Determine the [x, y] coordinate at the center of the cell enclosing the given text.  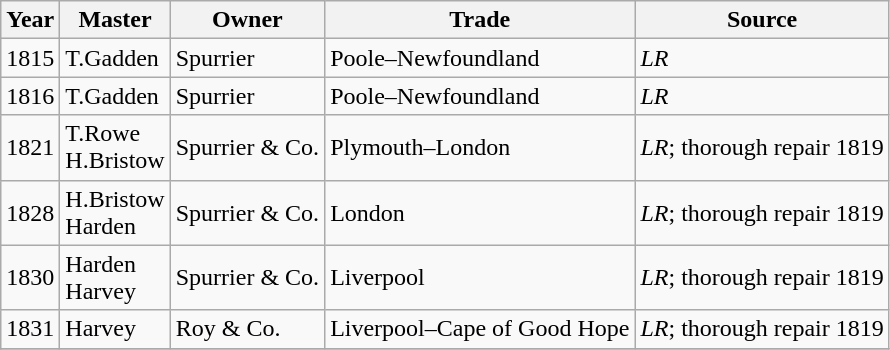
1830 [30, 278]
H.BristowHarden [115, 212]
1831 [30, 329]
1828 [30, 212]
Trade [480, 20]
Master [115, 20]
HardenHarvey [115, 278]
1815 [30, 58]
Source [762, 20]
Owner [247, 20]
1816 [30, 96]
Year [30, 20]
Harvey [115, 329]
Roy & Co. [247, 329]
1821 [30, 148]
London [480, 212]
Plymouth–London [480, 148]
Liverpool [480, 278]
T.RoweH.Bristow [115, 148]
Liverpool–Cape of Good Hope [480, 329]
